Provide the (x, y) coordinate of the cell's center where the given text is located.  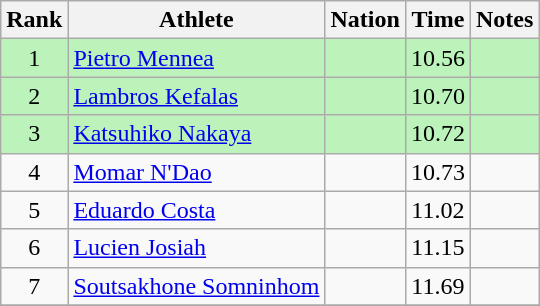
5 (34, 210)
Time (438, 20)
Lucien Josiah (196, 248)
6 (34, 248)
Notes (504, 20)
Eduardo Costa (196, 210)
11.15 (438, 248)
2 (34, 96)
Athlete (196, 20)
Lambros Kefalas (196, 96)
4 (34, 172)
11.69 (438, 286)
10.70 (438, 96)
10.73 (438, 172)
7 (34, 286)
1 (34, 58)
10.72 (438, 134)
11.02 (438, 210)
Pietro Mennea (196, 58)
Soutsakhone Somninhom (196, 286)
Katsuhiko Nakaya (196, 134)
Momar N'Dao (196, 172)
Rank (34, 20)
Nation (365, 20)
3 (34, 134)
10.56 (438, 58)
